From the cell containing the given text, extract its center point as [X, Y] coordinate. 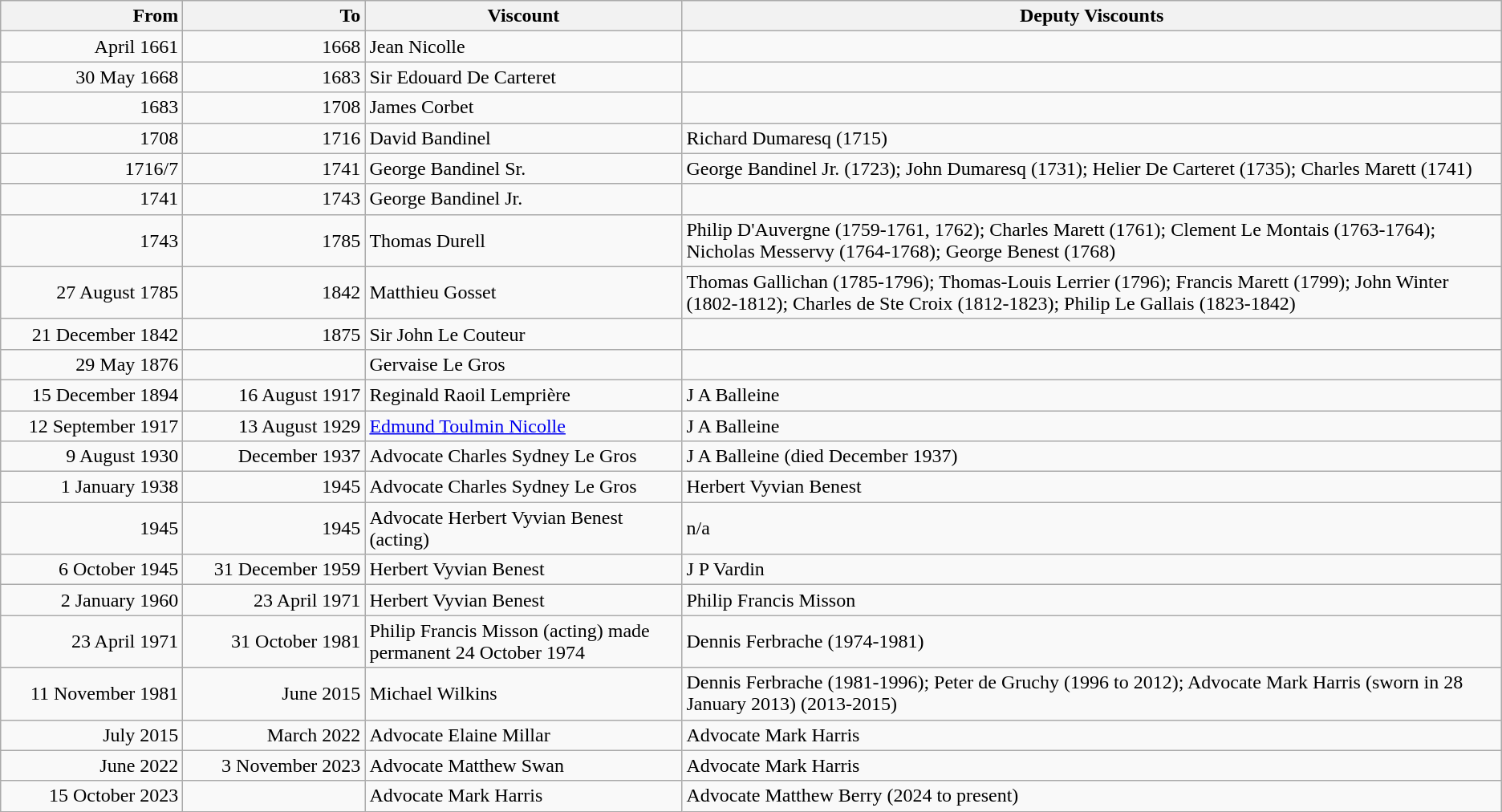
Deputy Viscounts [1091, 16]
1875 [274, 334]
2 January 1960 [91, 600]
Edmund Toulmin Nicolle [523, 426]
13 August 1929 [274, 426]
July 2015 [91, 735]
David Bandinel [523, 138]
From [91, 16]
Philip Francis Misson (acting) made permanent 24 October 1974 [523, 642]
1842 [274, 292]
Richard Dumaresq (1715) [1091, 138]
12 September 1917 [91, 426]
21 December 1842 [91, 334]
n/a [1091, 528]
April 1661 [91, 47]
Philip Francis Misson [1091, 600]
1 January 1938 [91, 487]
6 October 1945 [91, 570]
Sir John Le Couteur [523, 334]
J A Balleine (died December 1937) [1091, 457]
James Corbet [523, 108]
J P Vardin [1091, 570]
3 November 2023 [274, 765]
30 May 1668 [91, 77]
Dennis Ferbrache (1981-1996); Peter de Gruchy (1996 to 2012); Advocate Mark Harris (sworn in 28 January 2013) (2013-2015) [1091, 693]
Gervaise Le Gros [523, 364]
June 2022 [91, 765]
Advocate Herbert Vyvian Benest (acting) [523, 528]
27 August 1785 [91, 292]
Sir Edouard De Carteret [523, 77]
Thomas Durell [523, 241]
Advocate Elaine Millar [523, 735]
Michael Wilkins [523, 693]
December 1937 [274, 457]
1716/7 [91, 168]
11 November 1981 [91, 693]
Jean Nicolle [523, 47]
15 December 1894 [91, 395]
1668 [274, 47]
31 December 1959 [274, 570]
Reginald Raoil Lemprière [523, 395]
29 May 1876 [91, 364]
George Bandinel Jr. [523, 199]
15 October 2023 [91, 796]
Viscount [523, 16]
1785 [274, 241]
To [274, 16]
June 2015 [274, 693]
Matthieu Gosset [523, 292]
9 August 1930 [91, 457]
George Bandinel Jr. (1723); John Dumaresq (1731); Helier De Carteret (1735); Charles Marett (1741) [1091, 168]
Philip D'Auvergne (1759-1761, 1762); Charles Marett (1761); Clement Le Montais (1763-1764); Nicholas Messervy (1764-1768); George Benest (1768) [1091, 241]
March 2022 [274, 735]
Dennis Ferbrache (1974-1981) [1091, 642]
31 October 1981 [274, 642]
Advocate Matthew Berry (2024 to present) [1091, 796]
Advocate Matthew Swan [523, 765]
16 August 1917 [274, 395]
George Bandinel Sr. [523, 168]
1716 [274, 138]
